Identify which cell holds the provided text, then report its (x, y) central coordinate. 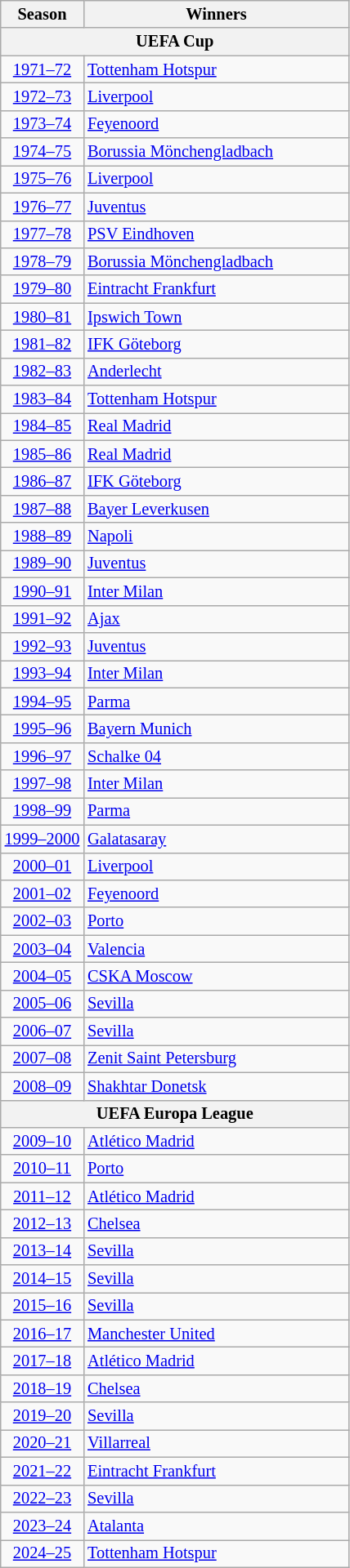
2000–01 (43, 866)
2001–02 (43, 894)
2019–20 (43, 1416)
2007–08 (43, 1059)
Villarreal (216, 1444)
1973–74 (43, 124)
2004–05 (43, 977)
1999–2000 (43, 839)
2005–06 (43, 1004)
Shakhtar Donetsk (216, 1086)
Winners (216, 15)
Schalke 04 (216, 756)
2020–21 (43, 1444)
1976–77 (43, 207)
Bayer Leverkusen (216, 510)
UEFA Cup (175, 42)
Anderlecht (216, 372)
2014–15 (43, 1279)
Zenit Saint Petersburg (216, 1059)
1980–81 (43, 317)
2008–09 (43, 1086)
2024–25 (43, 1554)
1997–98 (43, 784)
1974–75 (43, 152)
2011–12 (43, 1196)
1972–73 (43, 97)
1988–89 (43, 537)
1989–90 (43, 564)
Valencia (216, 949)
1982–83 (43, 372)
Napoli (216, 537)
CSKA Moscow (216, 977)
2015–16 (43, 1307)
1990–91 (43, 592)
1985–86 (43, 454)
1979–80 (43, 289)
1977–78 (43, 234)
PSV Eindhoven (216, 234)
1975–76 (43, 180)
2016–17 (43, 1334)
1996–97 (43, 756)
2021–22 (43, 1472)
2022–23 (43, 1499)
1971–72 (43, 69)
1991–92 (43, 619)
2018–19 (43, 1389)
UEFA Europa League (175, 1114)
1994–95 (43, 702)
Bayern Munich (216, 729)
2013–14 (43, 1251)
2009–10 (43, 1142)
Ajax (216, 619)
1992–93 (43, 647)
1981–82 (43, 345)
Galatasaray (216, 839)
2010–11 (43, 1169)
2012–13 (43, 1224)
Atalanta (216, 1526)
2002–03 (43, 921)
1984–85 (43, 427)
1995–96 (43, 729)
1978–79 (43, 262)
2003–04 (43, 949)
2006–07 (43, 1031)
1983–84 (43, 399)
1987–88 (43, 510)
Season (43, 15)
Ipswich Town (216, 317)
Manchester United (216, 1334)
1986–87 (43, 482)
1993–94 (43, 674)
1998–99 (43, 812)
2017–18 (43, 1361)
2023–24 (43, 1526)
